Search for the cell housing the specified text and yield its (X, Y) center coordinate. 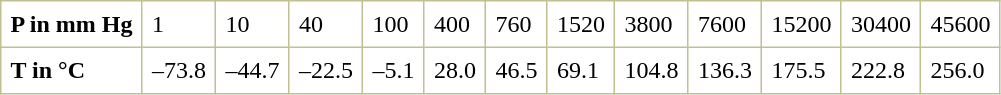
45600 (961, 24)
100 (394, 24)
46.5 (517, 70)
1520 (581, 24)
760 (517, 24)
–73.8 (179, 70)
–22.5 (326, 70)
28.0 (455, 70)
40 (326, 24)
–44.7 (253, 70)
3800 (652, 24)
T in °C (72, 70)
136.3 (725, 70)
15200 (802, 24)
104.8 (652, 70)
–5.1 (394, 70)
256.0 (961, 70)
69.1 (581, 70)
30400 (881, 24)
1 (179, 24)
7600 (725, 24)
175.5 (802, 70)
400 (455, 24)
10 (253, 24)
P in mm Hg (72, 24)
222.8 (881, 70)
